Determine the [X, Y] coordinate at the center of the cell enclosing the given text.  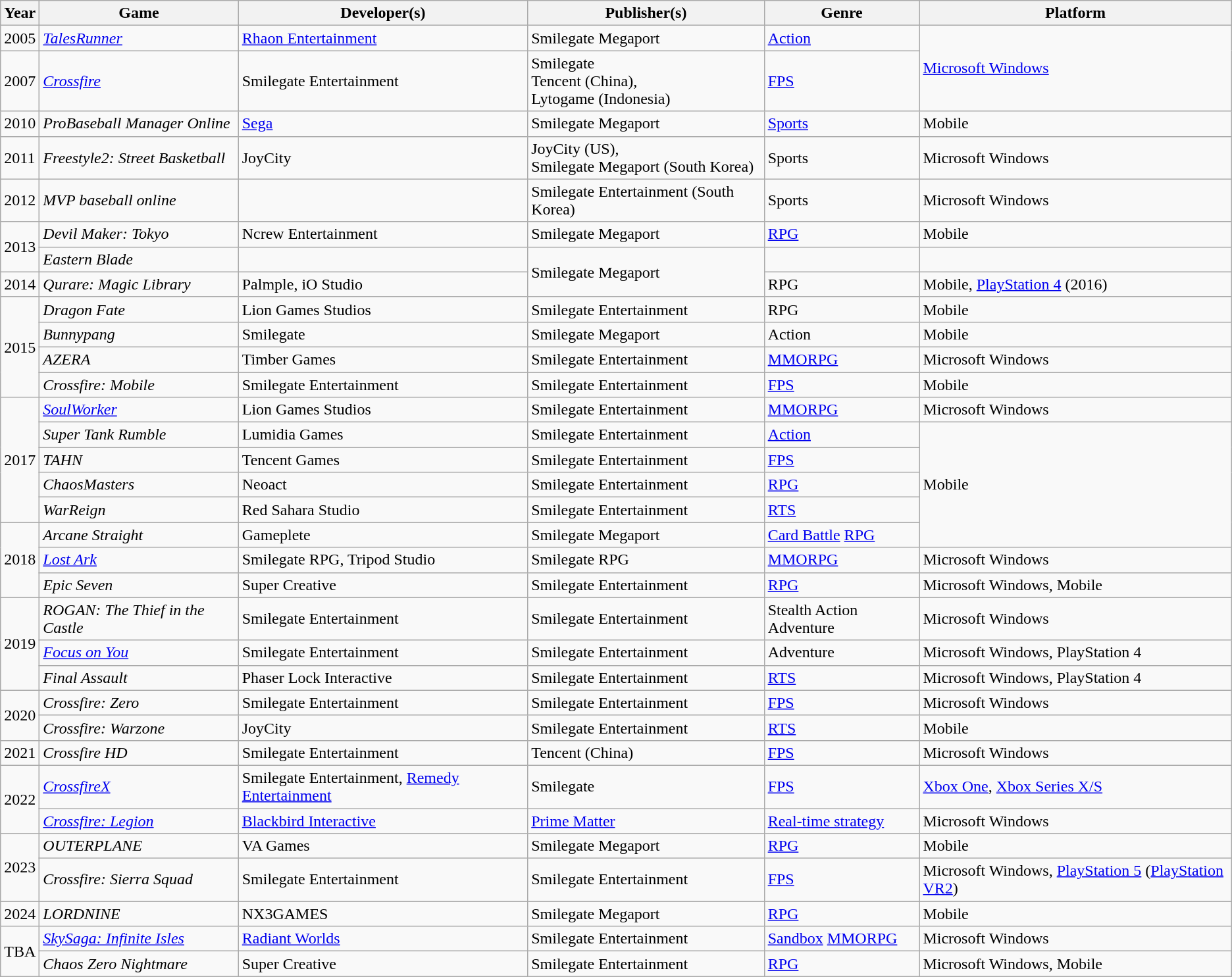
Palmple, iO Studio [383, 284]
Prime Matter [646, 820]
Stealth Action Adventure [842, 618]
TAHN [139, 460]
Xbox One, Xbox Series X/S [1075, 787]
2023 [20, 867]
Gameplete [383, 535]
Lost Ark [139, 560]
2014 [20, 284]
Crossfire: Zero [139, 703]
Publisher(s) [646, 13]
2007 [20, 81]
2019 [20, 643]
Neoact [383, 485]
Crossfire: Sierra Squad [139, 880]
TalesRunner [139, 38]
2015 [20, 347]
Bunnypang [139, 334]
Eastern Blade [139, 259]
Timber Games [383, 359]
SkySaga: Infinite Isles [139, 939]
Crossfire: Mobile [139, 385]
2013 [20, 247]
Red Sahara Studio [383, 510]
2005 [20, 38]
Smilegate Entertainment, Remedy Entertainment [383, 787]
Epic Seven [139, 585]
ROGAN: The Thief in the Castle [139, 618]
Chaos Zero Nightmare [139, 964]
Crossfire [139, 81]
OUTERPLANE [139, 846]
2011 [20, 158]
Super Tank Rumble [139, 435]
Arcane Straight [139, 535]
2022 [20, 799]
2010 [20, 124]
LORDNINE [139, 914]
2012 [20, 200]
Dragon Fate [139, 309]
2024 [20, 914]
Blackbird Interactive [383, 820]
2018 [20, 560]
Phaser Lock Interactive [383, 678]
Qurare: Magic Library [139, 284]
Lumidia Games [383, 435]
CrossfireX [139, 787]
Smilegate RPG [646, 560]
Year [20, 13]
TBA [20, 951]
2021 [20, 753]
Radiant Worlds [383, 939]
Smilegate Entertainment (South Korea) [646, 200]
Real-time strategy [842, 820]
Crossfire HD [139, 753]
Mobile, PlayStation 4 (2016) [1075, 284]
Microsoft Windows, PlayStation 5 (PlayStation VR2) [1075, 880]
2020 [20, 715]
Smilegate RPG, Tripod Studio [383, 560]
Game [139, 13]
Genre [842, 13]
Crossfire: Warzone [139, 728]
WarReign [139, 510]
Adventure [842, 653]
Sega [383, 124]
ProBaseball Manager Online [139, 124]
Rhaon Entertainment [383, 38]
2017 [20, 460]
SoulWorker [139, 410]
Freestyle2: Street Basketball [139, 158]
Card Battle RPG [842, 535]
Platform [1075, 13]
MVP baseball online [139, 200]
Crossfire: Legion [139, 820]
AZERA [139, 359]
Developer(s) [383, 13]
VA Games [383, 846]
Tencent (China) [646, 753]
Sandbox MMORPG [842, 939]
ChaosMasters [139, 485]
Ncrew Entertainment [383, 234]
Focus on You [139, 653]
Devil Maker: Tokyo [139, 234]
Final Assault [139, 678]
JoyCity (US), Smilegate Megaport (South Korea) [646, 158]
SmilegateTencent (China),Lytogame (Indonesia) [646, 81]
NX3GAMES [383, 914]
Tencent Games [383, 460]
